For the text-containing cell, return its midpoint in (x, y) coordinate format. 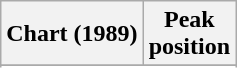
Peakposition (189, 34)
Chart (1989) (72, 34)
